Pinpoint the cell where the given text exists, returning its (x, y) midpoint coordinate. 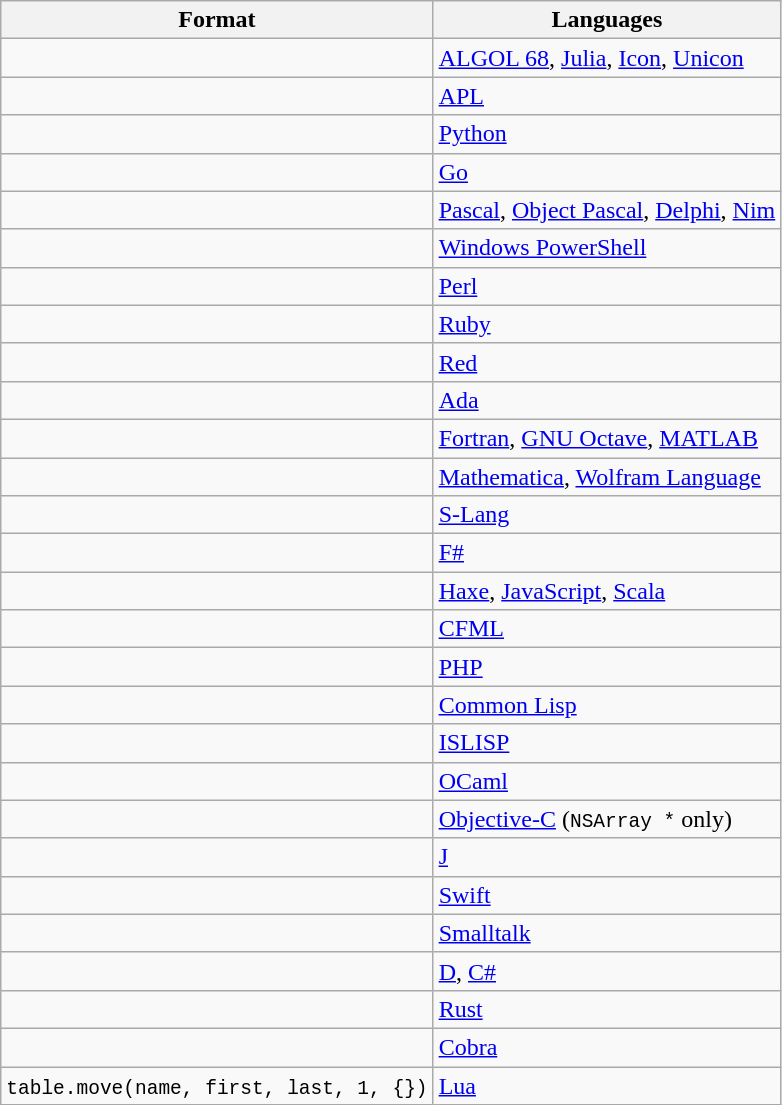
Haxe, JavaScript, Scala (607, 591)
Swift (607, 895)
Cobra (607, 1047)
Smalltalk (607, 933)
PHP (607, 667)
F# (607, 553)
Python (607, 134)
Windows PowerShell (607, 248)
Common Lisp (607, 705)
Perl (607, 286)
S-Lang (607, 515)
Mathematica, Wolfram Language (607, 477)
CFML (607, 629)
ALGOL 68, Julia, Icon, Unicon (607, 58)
Go (607, 172)
Lua (607, 1085)
table.move(name, first, last, 1, {}) (217, 1085)
Languages (607, 20)
Fortran, GNU Octave, MATLAB (607, 438)
Pascal, Object Pascal, Delphi, Nim (607, 210)
ISLISP (607, 743)
J (607, 857)
OCaml (607, 781)
Format (217, 20)
Ruby (607, 324)
Objective-C (NSArray * only) (607, 819)
D, C# (607, 971)
Red (607, 362)
Ada (607, 400)
APL (607, 96)
Rust (607, 1009)
